Output the (X, Y) coordinate of the center of the cell containing the given text.  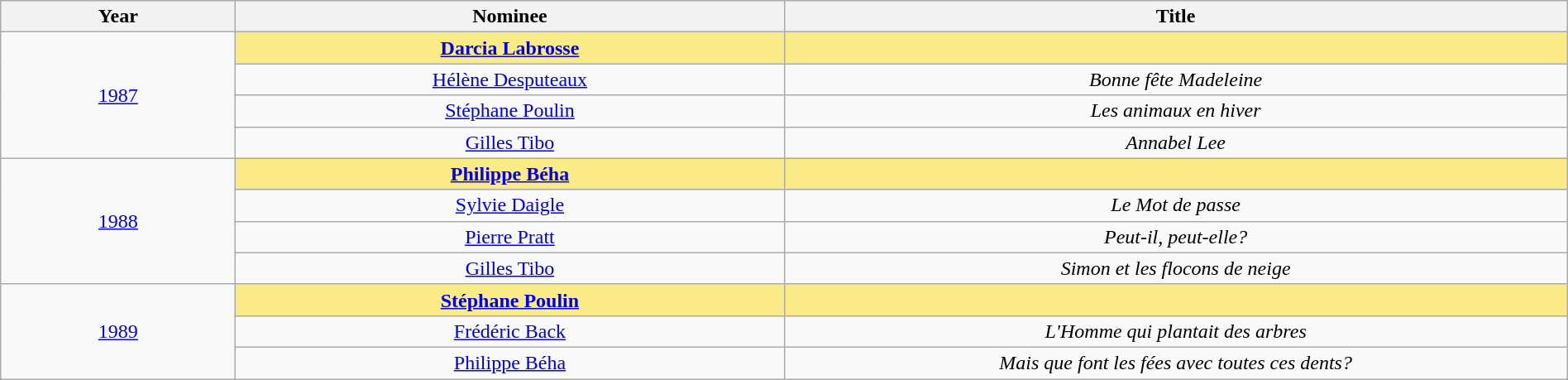
Title (1176, 17)
1988 (118, 221)
1989 (118, 331)
Annabel Lee (1176, 142)
Year (118, 17)
Nominee (509, 17)
Hélène Desputeaux (509, 79)
Simon et les flocons de neige (1176, 268)
Le Mot de passe (1176, 205)
L'Homme qui plantait des arbres (1176, 331)
Bonne fête Madeleine (1176, 79)
1987 (118, 95)
Pierre Pratt (509, 237)
Sylvie Daigle (509, 205)
Mais que font les fées avec toutes ces dents? (1176, 363)
Frédéric Back (509, 331)
Darcia Labrosse (509, 48)
Les animaux en hiver (1176, 111)
Peut-il, peut-elle? (1176, 237)
